Capture the cell that displays the provided text and extract its (x, y) central coordinate. 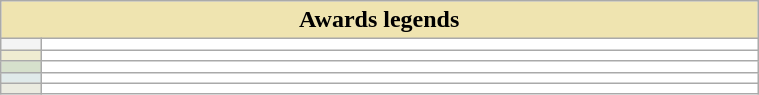
Awards legends (380, 20)
